Capture the cell that displays the provided text and extract its (x, y) central coordinate. 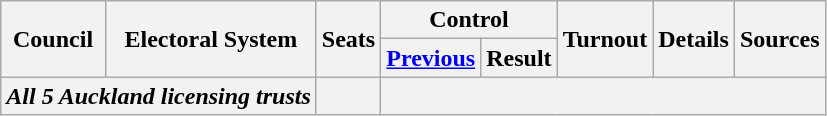
Council (54, 39)
Electoral System (210, 39)
Result (519, 58)
All 5 Auckland licensing trusts (159, 96)
Details (694, 39)
Previous (431, 58)
Turnout (605, 39)
Control (469, 20)
Sources (780, 39)
Seats (348, 39)
